Scan for the cell matching the given text and deliver its [X, Y] coordinate at center. 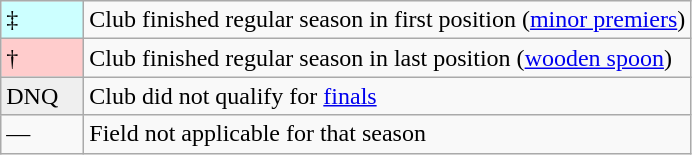
‡ [42, 20]
DNQ [42, 96]
† [42, 58]
Field not applicable for that season [388, 134]
Club did not qualify for finals [388, 96]
Club finished regular season in first position (minor premiers) [388, 20]
— [42, 134]
Club finished regular season in last position (wooden spoon) [388, 58]
